Extract the (X, Y) coordinate from the center of the cell holding the provided text.  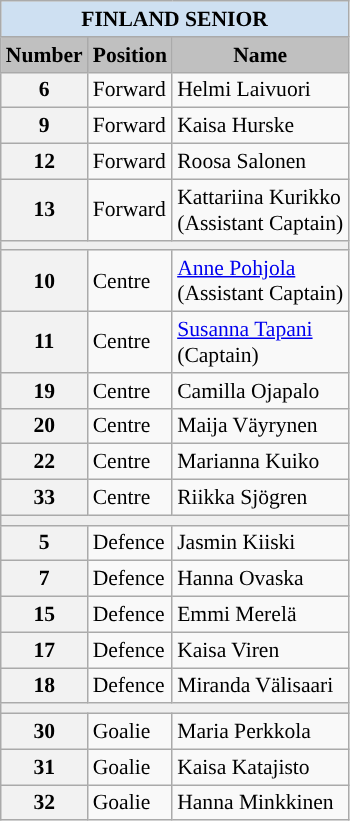
17 (44, 650)
20 (44, 426)
Kaisa Katajisto (260, 767)
12 (44, 162)
33 (44, 498)
10 (44, 282)
Hanna Minkkinen (260, 803)
FINLAND SENIOR (175, 19)
Emmi Merelä (260, 615)
9 (44, 126)
5 (44, 543)
Maija Väyrynen (260, 426)
Riikka Sjögren (260, 498)
19 (44, 391)
Kattariina Kurikko(Assistant Captain) (260, 210)
Kaisa Viren (260, 650)
Name (260, 55)
18 (44, 686)
30 (44, 732)
Miranda Välisaari (260, 686)
Camilla Ojapalo (260, 391)
Kaisa Hurske (260, 126)
Position (130, 55)
6 (44, 90)
Jasmin Kiiski (260, 543)
15 (44, 615)
Helmi Laivuori (260, 90)
13 (44, 210)
22 (44, 462)
32 (44, 803)
11 (44, 342)
Hanna Ovaska (260, 579)
Roosa Salonen (260, 162)
7 (44, 579)
Anne Pohjola(Assistant Captain) (260, 282)
Marianna Kuiko (260, 462)
31 (44, 767)
Susanna Tapani(Captain) (260, 342)
Maria Perkkola (260, 732)
Number (44, 55)
